Extract the [X, Y] coordinate from the center of the cell holding the provided text.  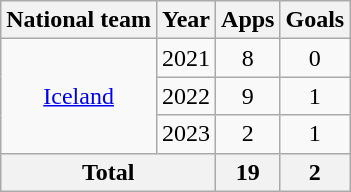
National team [79, 20]
0 [315, 58]
8 [248, 58]
2023 [186, 134]
Iceland [79, 96]
Apps [248, 20]
Year [186, 20]
Goals [315, 20]
Total [108, 172]
2022 [186, 96]
9 [248, 96]
19 [248, 172]
2021 [186, 58]
